Identify which cell holds the provided text, then report its [X, Y] central coordinate. 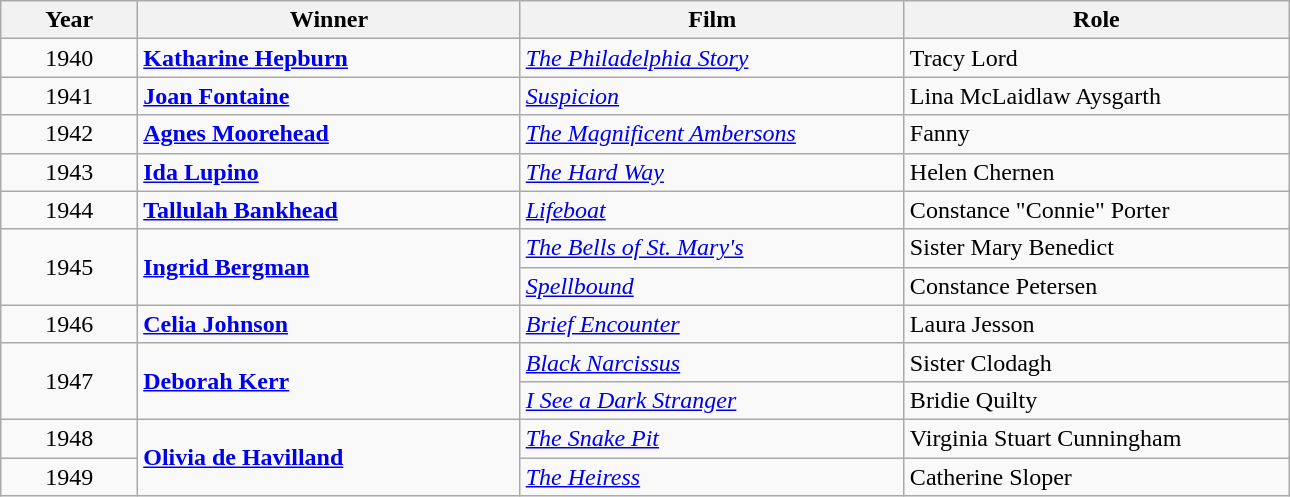
1949 [70, 477]
Spellbound [712, 286]
1948 [70, 438]
1944 [70, 210]
Suspicion [712, 96]
Role [1096, 20]
1945 [70, 267]
Lina McLaidlaw Aysgarth [1096, 96]
Year [70, 20]
Constance Petersen [1096, 286]
The Snake Pit [712, 438]
The Philadelphia Story [712, 58]
I See a Dark Stranger [712, 400]
Katharine Hepburn [329, 58]
Brief Encounter [712, 324]
Laura Jesson [1096, 324]
Ingrid Bergman [329, 267]
Catherine Sloper [1096, 477]
1940 [70, 58]
Deborah Kerr [329, 381]
Tracy Lord [1096, 58]
Olivia de Havilland [329, 457]
Winner [329, 20]
Bridie Quilty [1096, 400]
Helen Chernen [1096, 172]
The Heiress [712, 477]
The Magnificent Ambersons [712, 134]
Fanny [1096, 134]
Sister Mary Benedict [1096, 248]
1946 [70, 324]
Joan Fontaine [329, 96]
Ida Lupino [329, 172]
Constance "Connie" Porter [1096, 210]
The Bells of St. Mary's [712, 248]
Lifeboat [712, 210]
1947 [70, 381]
Virginia Stuart Cunningham [1096, 438]
1942 [70, 134]
1943 [70, 172]
Sister Clodagh [1096, 362]
Tallulah Bankhead [329, 210]
Black Narcissus [712, 362]
1941 [70, 96]
Celia Johnson [329, 324]
Agnes Moorehead [329, 134]
Film [712, 20]
The Hard Way [712, 172]
